Detect which cell encompasses the target text, then output its [x, y] center coordinate. 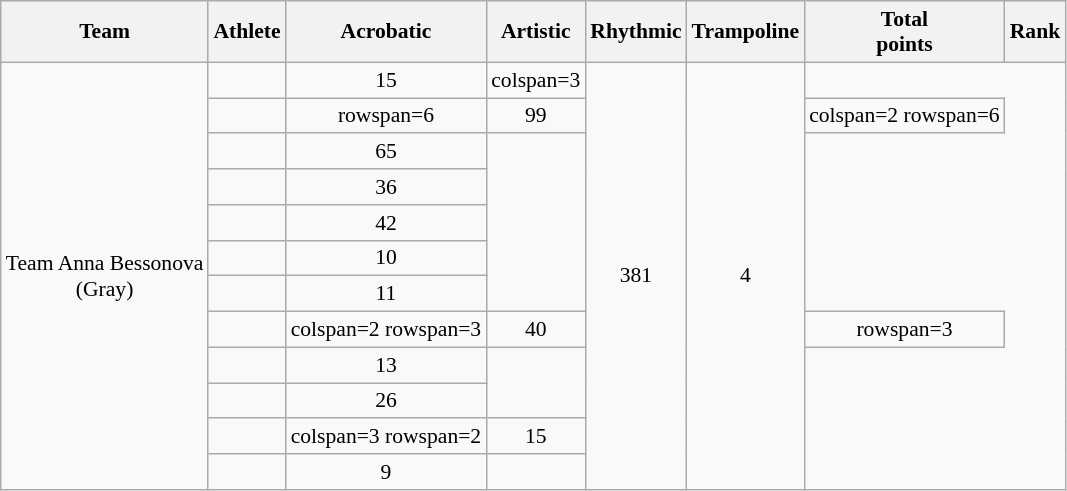
65 [386, 152]
colspan=2 rowspan=3 [386, 330]
rowspan=6 [386, 116]
13 [386, 365]
Trampoline [746, 32]
381 [636, 276]
99 [536, 116]
Rhythmic [636, 32]
Artistic [536, 32]
Team [105, 32]
colspan=3 rowspan=2 [386, 437]
Rank [1036, 32]
colspan=3 [536, 80]
26 [386, 401]
Totalpoints [904, 32]
Team Anna Bessonova(Gray) [105, 276]
colspan=2 rowspan=6 [904, 116]
Athlete [246, 32]
11 [386, 294]
rowspan=3 [904, 330]
40 [536, 330]
42 [386, 223]
36 [386, 187]
Acrobatic [386, 32]
10 [386, 258]
4 [746, 276]
9 [386, 472]
